Find where the given text appears and provide that cell's center as (x, y) coordinate. 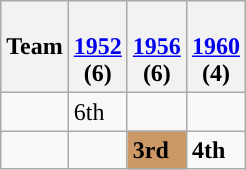
1956(6) (156, 47)
4th (216, 150)
1952(6) (98, 47)
6th (98, 112)
Team (35, 47)
1960(4) (216, 47)
3rd (156, 150)
